Locate the cell with the specified text and output its [X, Y] center coordinate. 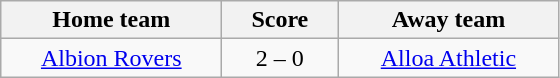
Score [280, 20]
Alloa Athletic [448, 58]
Away team [448, 20]
Home team [112, 20]
2 – 0 [280, 58]
Albion Rovers [112, 58]
